Identify which cell holds the provided text, then report its (X, Y) central coordinate. 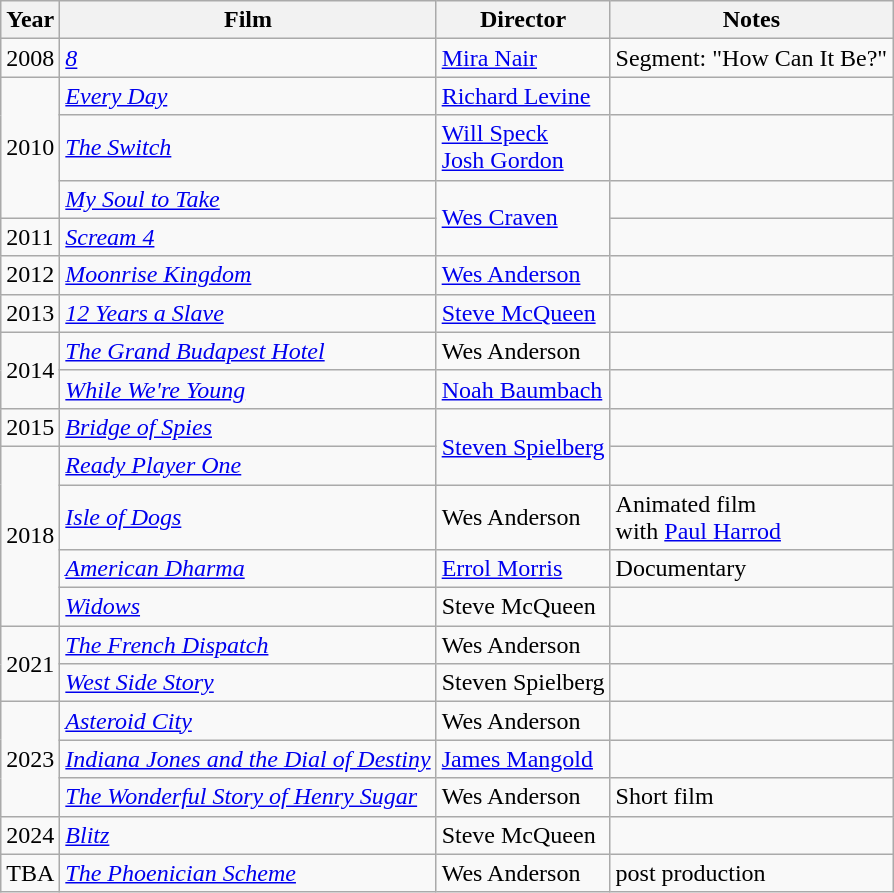
The Phoenician Scheme (248, 873)
Ready Player One (248, 465)
Blitz (248, 835)
Every Day (248, 96)
The French Dispatch (248, 645)
Isle of Dogs (248, 516)
Segment: "How Can It Be?" (752, 58)
2011 (30, 237)
2023 (30, 759)
Film (248, 20)
Director (523, 20)
Short film (752, 797)
TBA (30, 873)
The Wonderful Story of Henry Sugar (248, 797)
2013 (30, 313)
Scream 4 (248, 237)
2008 (30, 58)
James Mangold (523, 759)
2012 (30, 275)
Wes Craven (523, 218)
Moonrise Kingdom (248, 275)
2010 (30, 148)
Widows (248, 607)
2024 (30, 835)
Notes (752, 20)
West Side Story (248, 683)
post production (752, 873)
Year (30, 20)
2021 (30, 664)
Indiana Jones and the Dial of Destiny (248, 759)
Bridge of Spies (248, 427)
2018 (30, 536)
The Grand Budapest Hotel (248, 351)
2015 (30, 427)
8 (248, 58)
12 Years a Slave (248, 313)
Noah Baumbach (523, 389)
Documentary (752, 569)
The Switch (248, 148)
Richard Levine (523, 96)
Animated film with Paul Harrod (752, 516)
Will SpeckJosh Gordon (523, 148)
My Soul to Take (248, 199)
Asteroid City (248, 721)
American Dharma (248, 569)
While We're Young (248, 389)
2014 (30, 370)
Mira Nair (523, 58)
Errol Morris (523, 569)
